Search for the cell housing the specified text and yield its [x, y] center coordinate. 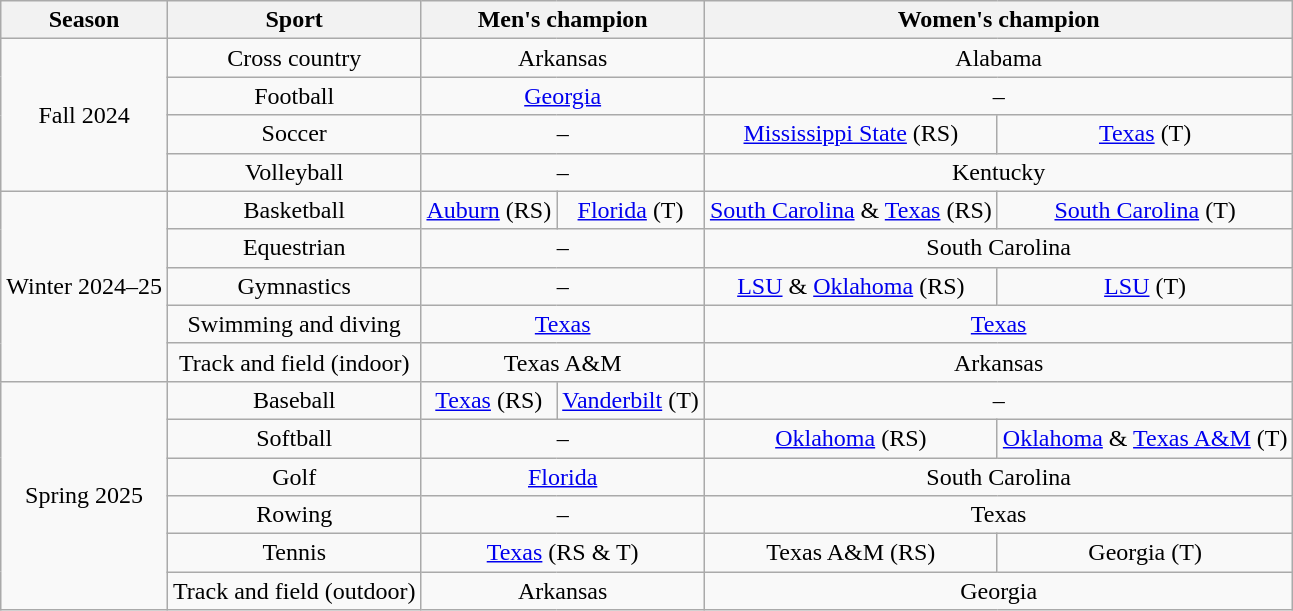
Texas A&M [562, 362]
Florida (T) [631, 210]
Men's champion [562, 20]
Auburn (RS) [489, 210]
Florida [562, 477]
Track and field (outdoor) [294, 591]
Spring 2025 [84, 495]
Tennis [294, 553]
Texas (RS & T) [562, 553]
Texas A&M (RS) [850, 553]
Texas (T) [1145, 134]
Equestrian [294, 248]
Season [84, 20]
Rowing [294, 515]
Texas (RS) [489, 400]
Fall 2024 [84, 115]
Mississippi State (RS) [850, 134]
Football [294, 96]
Kentucky [998, 172]
Oklahoma & Texas A&M (T) [1145, 438]
Softball [294, 438]
South Carolina & Texas (RS) [850, 210]
Sport [294, 20]
Track and field (indoor) [294, 362]
Alabama [998, 58]
Gymnastics [294, 286]
Cross country [294, 58]
Swimming and diving [294, 324]
Volleyball [294, 172]
Baseball [294, 400]
Oklahoma (RS) [850, 438]
Winter 2024–25 [84, 286]
Golf [294, 477]
Vanderbilt (T) [631, 400]
LSU & Oklahoma (RS) [850, 286]
LSU (T) [1145, 286]
South Carolina (T) [1145, 210]
Basketball [294, 210]
Women's champion [998, 20]
Soccer [294, 134]
Georgia (T) [1145, 553]
